Scan for the cell matching the given text and deliver its (X, Y) coordinate at center. 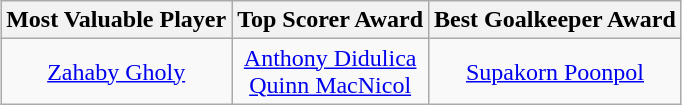
Top Scorer Award (330, 20)
Zahaby Gholy (116, 72)
Anthony Didulica Quinn MacNicol (330, 72)
Best Goalkeeper Award (556, 20)
Supakorn Poonpol (556, 72)
Most Valuable Player (116, 20)
